From the cell containing the given text, extract its center point as (X, Y) coordinate. 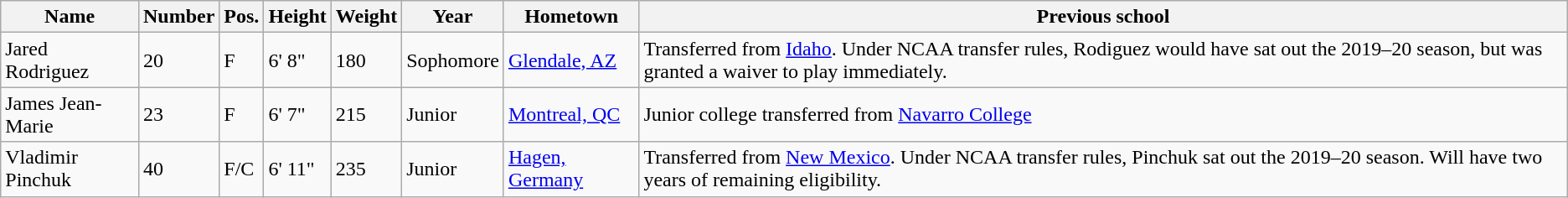
235 (366, 169)
Transferred from Idaho. Under NCAA transfer rules, Rodiguez would have sat out the 2019–20 season, but was granted a waiver to play immediately. (1103, 60)
6' 8" (297, 60)
Height (297, 17)
23 (178, 114)
180 (366, 60)
Year (453, 17)
Glendale, AZ (571, 60)
Hometown (571, 17)
Name (70, 17)
40 (178, 169)
Vladimir Pinchuk (70, 169)
Sophomore (453, 60)
215 (366, 114)
Pos. (241, 17)
Number (178, 17)
6' 7" (297, 114)
6' 11" (297, 169)
20 (178, 60)
Transferred from New Mexico. Under NCAA transfer rules, Pinchuk sat out the 2019–20 season. Will have two years of remaining eligibility. (1103, 169)
James Jean-Marie (70, 114)
Hagen, Germany (571, 169)
Montreal, QC (571, 114)
Jared Rodriguez (70, 60)
Weight (366, 17)
F/C (241, 169)
Junior college transferred from Navarro College (1103, 114)
Previous school (1103, 17)
